Locate the cell with the specified text and output its (x, y) center coordinate. 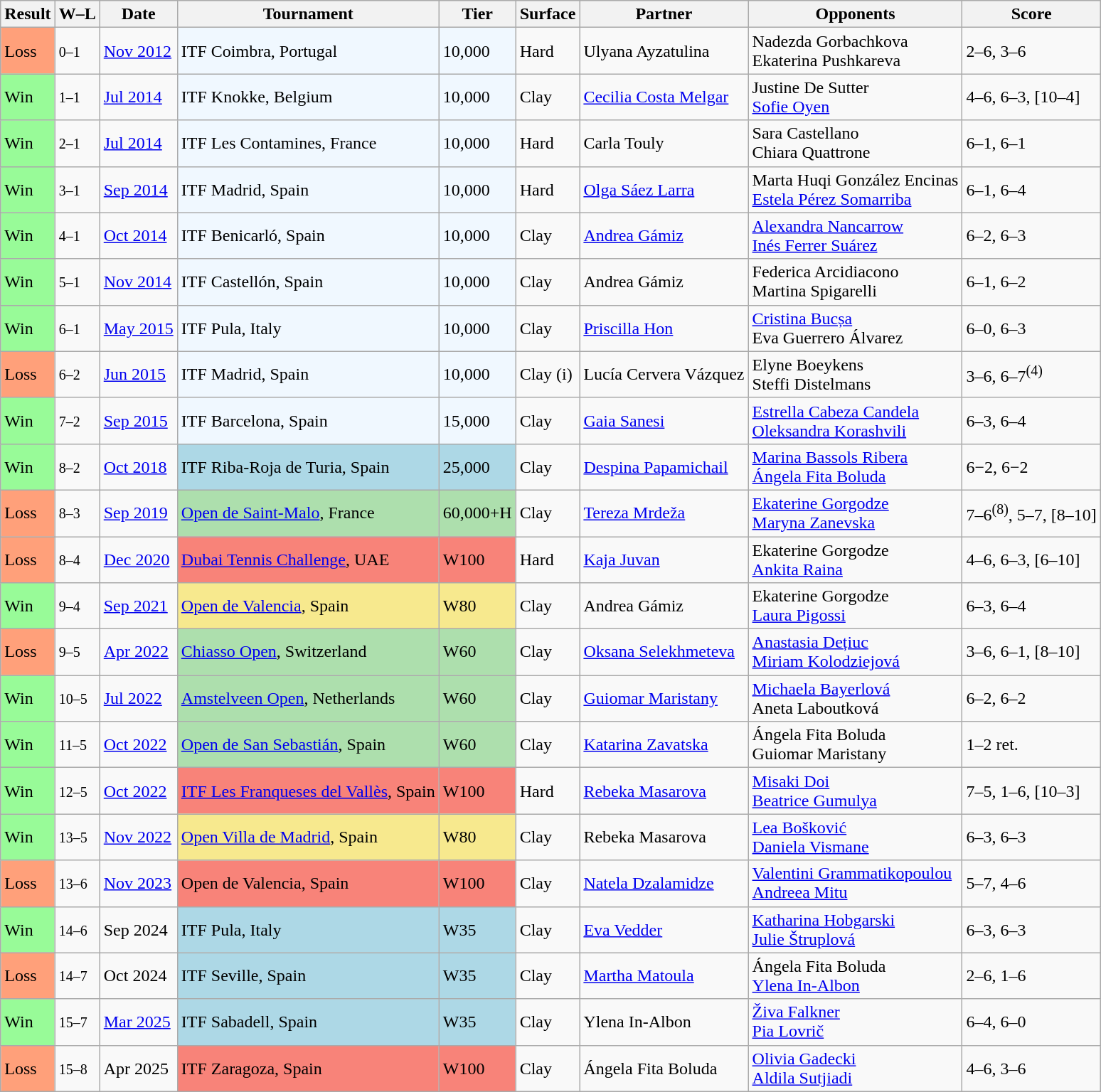
Cristina Bucșa Eva Guerrero Álvarez (855, 328)
25,000 (477, 466)
6–1, 6–1 (1031, 144)
Kaja Juvan (664, 559)
Katarina Zavatska (664, 745)
ITF Barcelona, Spain (308, 421)
Sep 2021 (138, 606)
ITF Knokke, Belgium (308, 97)
Date (138, 14)
Nadezda Gorbachkova Ekaterina Pushkareva (855, 51)
15–7 (77, 1022)
Apr 2022 (138, 653)
Ekaterine Gorgodze Laura Pigossi (855, 606)
1–2 ret. (1031, 745)
3–6, 6–7(4) (1031, 374)
Gaia Sanesi (664, 421)
2–1 (77, 144)
Marta Huqi González Encinas Estela Pérez Somarriba (855, 189)
Martha Matoula (664, 975)
Natela Dzalamidze (664, 883)
14–7 (77, 975)
Justine De Sutter Sofie Oyen (855, 97)
11–5 (77, 745)
Eva Vedder (664, 930)
Jun 2015 (138, 374)
ITF Seville, Spain (308, 975)
5–1 (77, 282)
Cecilia Costa Melgar (664, 97)
Ylena In-Albon (664, 1022)
Dec 2020 (138, 559)
2–6, 1–6 (1031, 975)
ITF Coimbra, Portugal (308, 51)
Open de Saint-Malo, France (308, 513)
4–1 (77, 236)
Elyne Boeykens Steffi Distelmans (855, 374)
15–8 (77, 1068)
5–7, 4–6 (1031, 883)
4–6, 3–6 (1031, 1068)
6–2, 6–2 (1031, 698)
6–2, 6–3 (1031, 236)
ITF Zaragoza, Spain (308, 1068)
Živa Falkner Pia Lovrič (855, 1022)
7–2 (77, 421)
Oksana Selekhmeteva (664, 653)
13–6 (77, 883)
Alexandra Nancarrow Inés Ferrer Suárez (855, 236)
4–6, 6–3, [10–4] (1031, 97)
0–1 (77, 51)
9–5 (77, 653)
ITF Riba-Roja de Turia, Spain (308, 466)
Olga Sáez Larra (664, 189)
7–5, 1–6, [10–3] (1031, 791)
ITF Les Franqueses del Vallès, Spain (308, 791)
6–1 (77, 328)
8–3 (77, 513)
Guiomar Maristany (664, 698)
Ángela Fita Boluda Ylena In-Albon (855, 975)
Partner (664, 14)
Clay (i) (548, 374)
13–5 (77, 837)
Apr 2025 (138, 1068)
Ángela Fita Boluda (664, 1068)
Opponents (855, 14)
Despina Papamichail (664, 466)
Open de San Sebastián, Spain (308, 745)
May 2015 (138, 328)
6−2, 6−2 (1031, 466)
Valentini Grammatikopoulou Andreea Mitu (855, 883)
Nov 2023 (138, 883)
3–6, 6–1, [8–10] (1031, 653)
Ekaterine Gorgodze Maryna Zanevska (855, 513)
W–L (77, 14)
Result (28, 14)
Tereza Mrdeža (664, 513)
Score (1031, 14)
Oct 2014 (138, 236)
14–6 (77, 930)
2–6, 3–6 (1031, 51)
Misaki Doi Beatrice Gumulya (855, 791)
60,000+H (477, 513)
6–0, 6–3 (1031, 328)
Open Villa de Madrid, Spain (308, 837)
9–4 (77, 606)
4–6, 6–3, [6–10] (1031, 559)
1–1 (77, 97)
Sep 2024 (138, 930)
Lucía Cervera Vázquez (664, 374)
8–4 (77, 559)
15,000 (477, 421)
ITF Benicarló, Spain (308, 236)
Dubai Tennis Challenge, UAE (308, 559)
Tier (477, 14)
Federica Arcidiacono Martina Spigarelli (855, 282)
6–2 (77, 374)
12–5 (77, 791)
Nov 2022 (138, 837)
10–5 (77, 698)
ITF Les Contamines, France (308, 144)
Carla Touly (664, 144)
Chiasso Open, Switzerland (308, 653)
Sara Castellano Chiara Quattrone (855, 144)
Oct 2024 (138, 975)
8–2 (77, 466)
Estrella Cabeza Candela Oleksandra Korashvili (855, 421)
Olivia Gadecki Aldila Sutjiadi (855, 1068)
6–1, 6–2 (1031, 282)
Tournament (308, 14)
Nov 2012 (138, 51)
Jul 2022 (138, 698)
Ulyana Ayzatulina (664, 51)
Sep 2014 (138, 189)
Ekaterine Gorgodze Ankita Raina (855, 559)
Surface (548, 14)
Anastasia Dețiuc Miriam Kolodziejová (855, 653)
Katharina Hobgarski Julie Štruplová (855, 930)
ITF Castellón, Spain (308, 282)
Lea Bošković Daniela Vismane (855, 837)
ITF Sabadell, Spain (308, 1022)
Marina Bassols Ribera Ángela Fita Boluda (855, 466)
Mar 2025 (138, 1022)
Sep 2015 (138, 421)
Oct 2018 (138, 466)
6–1, 6–4 (1031, 189)
Michaela Bayerlová Aneta Laboutková (855, 698)
Amstelveen Open, Netherlands (308, 698)
Sep 2019 (138, 513)
6–4, 6–0 (1031, 1022)
Ángela Fita Boluda Guiomar Maristany (855, 745)
Nov 2014 (138, 282)
Priscilla Hon (664, 328)
7–6(8), 5–7, [8–10] (1031, 513)
3–1 (77, 189)
